Detect which cell encompasses the target text, then output its (x, y) center coordinate. 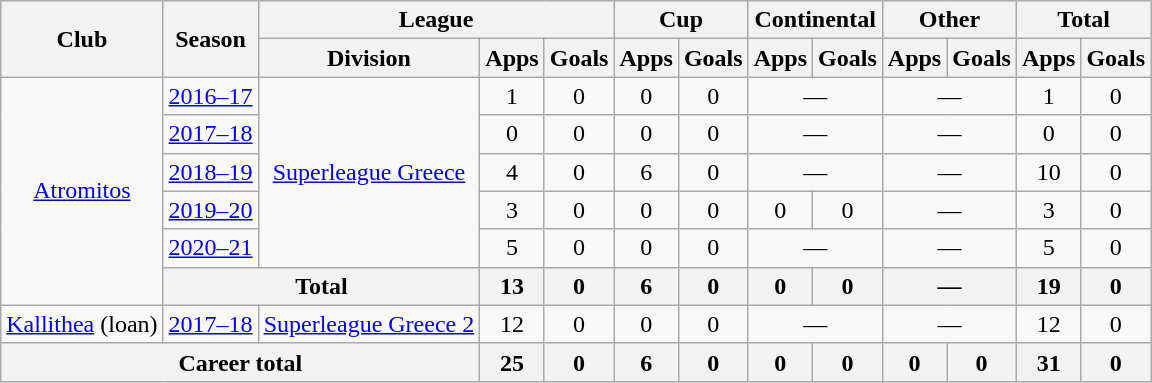
Continental (815, 20)
Career total (240, 362)
10 (1048, 172)
2018–19 (210, 172)
Season (210, 39)
25 (512, 362)
2016–17 (210, 96)
2019–20 (210, 210)
Cup (681, 20)
Club (82, 39)
2020–21 (210, 248)
Kallithea (loan) (82, 324)
Superleague Greece (369, 172)
League (436, 20)
13 (512, 286)
19 (1048, 286)
4 (512, 172)
31 (1048, 362)
Division (369, 58)
Atromitos (82, 191)
Other (949, 20)
Superleague Greece 2 (369, 324)
